Identify which cell holds the provided text, then report its (x, y) central coordinate. 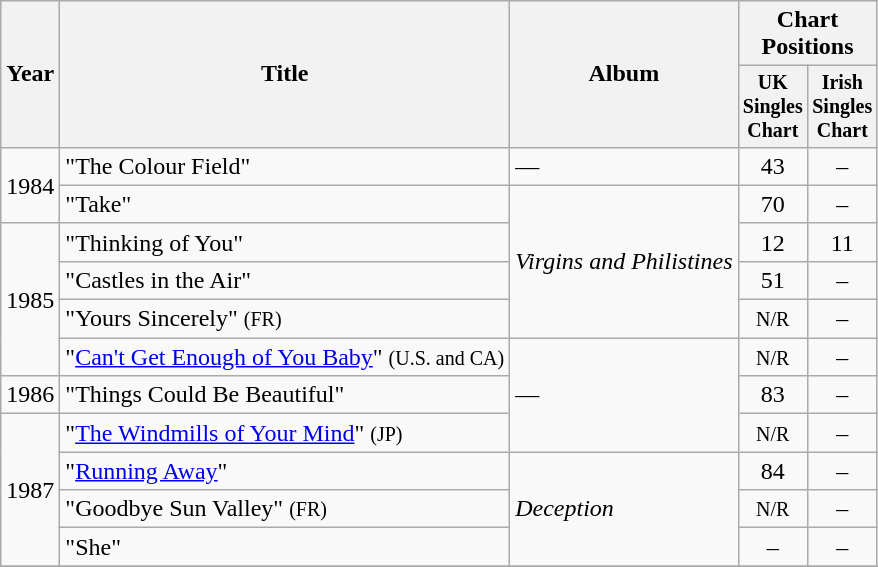
"The Windmills of Your Mind" (JP) (285, 433)
70 (772, 204)
Irish Singles Chart (842, 106)
51 (772, 280)
Deception (624, 509)
"Take" (285, 204)
1984 (30, 185)
"The Colour Field" (285, 166)
"Thinking of You" (285, 242)
"Can't Get Enough of You Baby" (U.S. and CA) (285, 357)
Title (285, 74)
12 (772, 242)
"Castles in the Air" (285, 280)
1986 (30, 395)
43 (772, 166)
"Goodbye Sun Valley" (FR) (285, 509)
"Running Away" (285, 471)
Album (624, 74)
Chart Positions (808, 34)
"Things Could Be Beautiful" (285, 395)
Year (30, 74)
1985 (30, 299)
11 (842, 242)
"Yours Sincerely" (FR) (285, 319)
"She" (285, 547)
1987 (30, 490)
83 (772, 395)
UK Singles Chart (772, 106)
84 (772, 471)
Virgins and Philistines (624, 261)
